Scan for the cell matching the given text and deliver its [X, Y] coordinate at center. 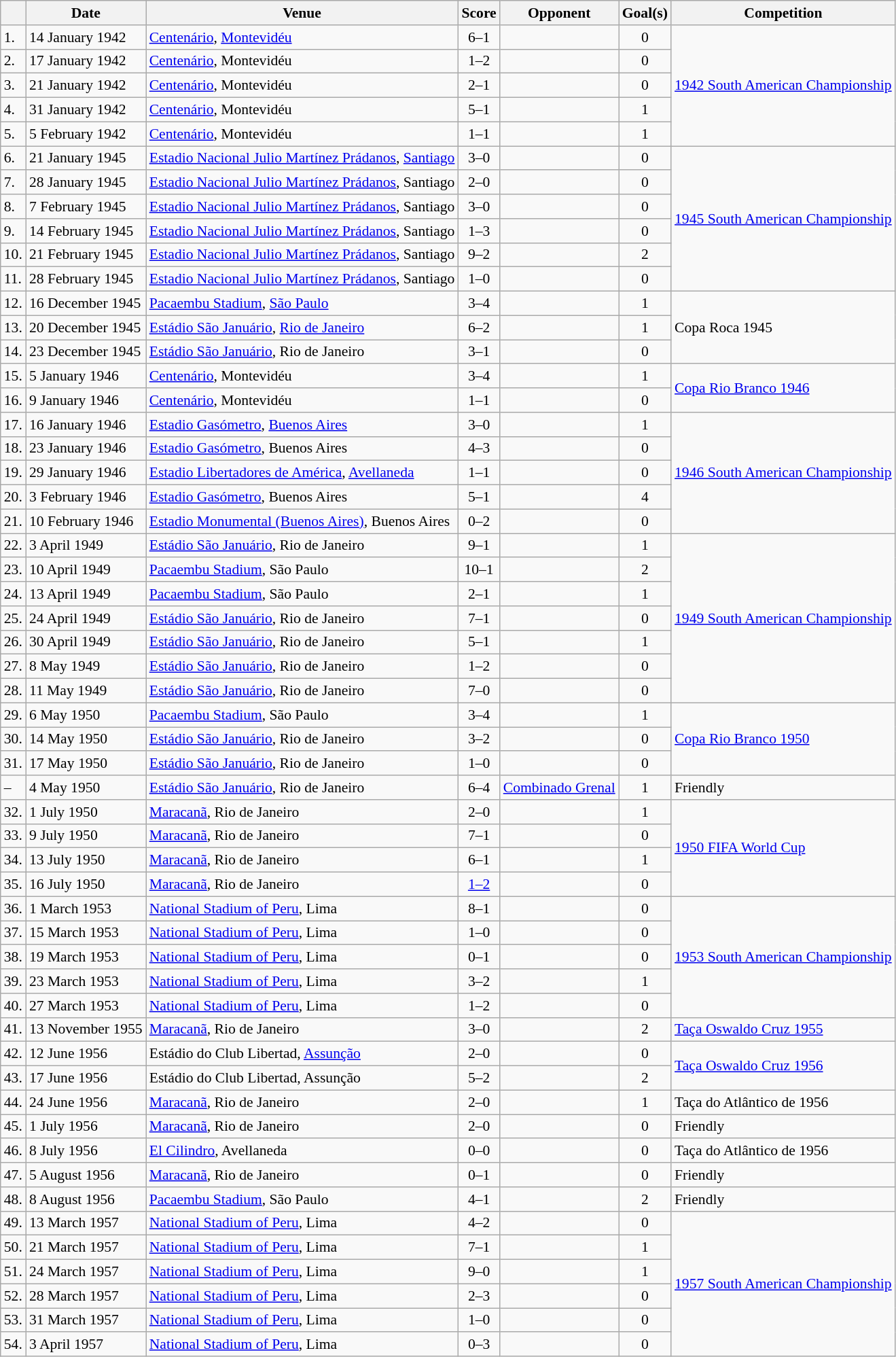
El Cilindro, Avellaneda [302, 1151]
8 May 1949 [86, 667]
21 January 1942 [86, 86]
10–1 [478, 570]
1 July 1950 [86, 812]
31 March 1957 [86, 1320]
42. [14, 1054]
46. [14, 1151]
5–2 [478, 1078]
15 March 1953 [86, 933]
13. [14, 328]
9. [14, 231]
24. [14, 594]
24 April 1949 [86, 618]
49. [14, 1223]
37. [14, 933]
43. [14, 1078]
8–1 [478, 909]
7. [14, 183]
51. [14, 1272]
52. [14, 1296]
44. [14, 1102]
16. [14, 400]
38. [14, 957]
26. [14, 642]
19. [14, 473]
14 January 1942 [86, 37]
1 March 1953 [86, 909]
Taça Oswaldo Cruz 1956 [783, 1065]
18. [14, 448]
31. [14, 764]
45. [14, 1127]
8 August 1956 [86, 1199]
17 May 1950 [86, 764]
23. [14, 570]
10 February 1946 [86, 521]
6. [14, 158]
39. [14, 981]
21 March 1957 [86, 1248]
1953 South American Championship [783, 957]
15. [14, 376]
36. [14, 909]
10 April 1949 [86, 570]
4–2 [478, 1223]
20. [14, 497]
1957 South American Championship [783, 1284]
48. [14, 1199]
33. [14, 836]
Estadio Monumental (Buenos Aires), Buenos Aires [302, 521]
13 April 1949 [86, 594]
12. [14, 304]
17 January 1942 [86, 61]
24 June 1956 [86, 1102]
13 July 1950 [86, 860]
5 February 1942 [86, 134]
47. [14, 1175]
Combinado Grenal [560, 788]
4 [645, 497]
14 May 1950 [86, 739]
1946 South American Championship [783, 473]
9–2 [478, 255]
Estadio Libertadores de América, Avellaneda [302, 473]
4. [14, 110]
5 August 1956 [86, 1175]
29 January 1946 [86, 473]
7–0 [478, 691]
5 January 1946 [86, 376]
10. [14, 255]
0–3 [478, 1345]
Copa Roca 1945 [783, 328]
1945 South American Championship [783, 219]
27. [14, 667]
41. [14, 1029]
1–3 [478, 231]
16 December 1945 [86, 304]
28. [14, 691]
14. [14, 352]
6 May 1950 [86, 715]
54. [14, 1345]
50. [14, 1248]
6–2 [478, 328]
8. [14, 207]
9–1 [478, 546]
30. [14, 739]
4 May 1950 [86, 788]
21 February 1945 [86, 255]
21. [14, 521]
4–3 [478, 448]
2–3 [478, 1296]
12 June 1956 [86, 1054]
40. [14, 1006]
14 February 1945 [86, 231]
22. [14, 546]
17 June 1956 [86, 1078]
53. [14, 1320]
Opponent [560, 13]
20 December 1945 [86, 328]
23 January 1946 [86, 448]
Copa Rio Branco 1946 [783, 389]
3–1 [478, 352]
11. [14, 279]
28 March 1957 [86, 1296]
16 January 1946 [86, 425]
3 April 1957 [86, 1345]
11 May 1949 [86, 691]
30 April 1949 [86, 642]
3 April 1949 [86, 546]
Goal(s) [645, 13]
31 January 1942 [86, 110]
23 December 1945 [86, 352]
Competition [783, 13]
5. [14, 134]
16 July 1950 [86, 885]
29. [14, 715]
32. [14, 812]
3 February 1946 [86, 497]
Venue [302, 13]
1950 FIFA World Cup [783, 848]
0–2 [478, 521]
17. [14, 425]
8 July 1956 [86, 1151]
23 March 1953 [86, 981]
0–0 [478, 1151]
1 July 1956 [86, 1127]
1942 South American Championship [783, 86]
Score [478, 13]
– [14, 788]
28 January 1945 [86, 183]
6–4 [478, 788]
9–0 [478, 1272]
27 March 1953 [86, 1006]
3. [14, 86]
21 January 1945 [86, 158]
28 February 1945 [86, 279]
1. [14, 37]
Taça Oswaldo Cruz 1955 [783, 1029]
7 February 1945 [86, 207]
34. [14, 860]
35. [14, 885]
2. [14, 61]
13 March 1957 [86, 1223]
9 July 1950 [86, 836]
Date [86, 13]
24 March 1957 [86, 1272]
9 January 1946 [86, 400]
25. [14, 618]
1949 South American Championship [783, 618]
4–1 [478, 1199]
Copa Rio Branco 1950 [783, 739]
13 November 1955 [86, 1029]
19 March 1953 [86, 957]
